From the cell containing the given text, extract its center point as (X, Y) coordinate. 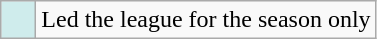
Led the league for the season only (206, 20)
